Locate the cell with the specified text and output its [x, y] center coordinate. 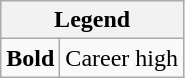
Bold [30, 58]
Career high [122, 58]
Legend [92, 20]
